Return the [X, Y] coordinate for the center point of the cell that contains the specified text.  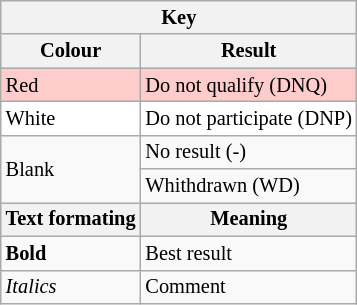
Meaning [248, 219]
Bold [71, 253]
Blank [71, 168]
Best result [248, 253]
Key [179, 17]
Red [71, 85]
Italics [71, 287]
White [71, 118]
Whithdrawn (WD) [248, 186]
Text formating [71, 219]
Colour [71, 51]
Result [248, 51]
Do not participate (DNP) [248, 118]
No result (-) [248, 152]
Do not qualify (DNQ) [248, 85]
Comment [248, 287]
